Locate the cell with the specified text and output its (x, y) center coordinate. 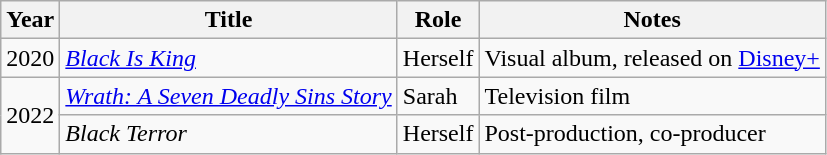
Year (30, 20)
Notes (652, 20)
2022 (30, 115)
Wrath: A Seven Deadly Sins Story (228, 96)
Visual album, released on Disney+ (652, 58)
Black Is King (228, 58)
Role (438, 20)
2020 (30, 58)
Title (228, 20)
Black Terror (228, 134)
Post-production, co-producer (652, 134)
Television film (652, 96)
Sarah (438, 96)
